Find where the given text appears and provide that cell's center as (X, Y) coordinate. 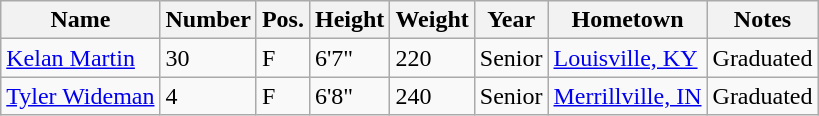
220 (432, 58)
Number (208, 20)
30 (208, 58)
Tyler Wideman (80, 96)
Pos. (282, 20)
6'7" (349, 58)
Louisville, KY (628, 58)
Hometown (628, 20)
Notes (762, 20)
6'8" (349, 96)
Name (80, 20)
Kelan Martin (80, 58)
Weight (432, 20)
Year (511, 20)
240 (432, 96)
4 (208, 96)
Height (349, 20)
Merrillville, IN (628, 96)
